Search for the cell housing the specified text and yield its (X, Y) center coordinate. 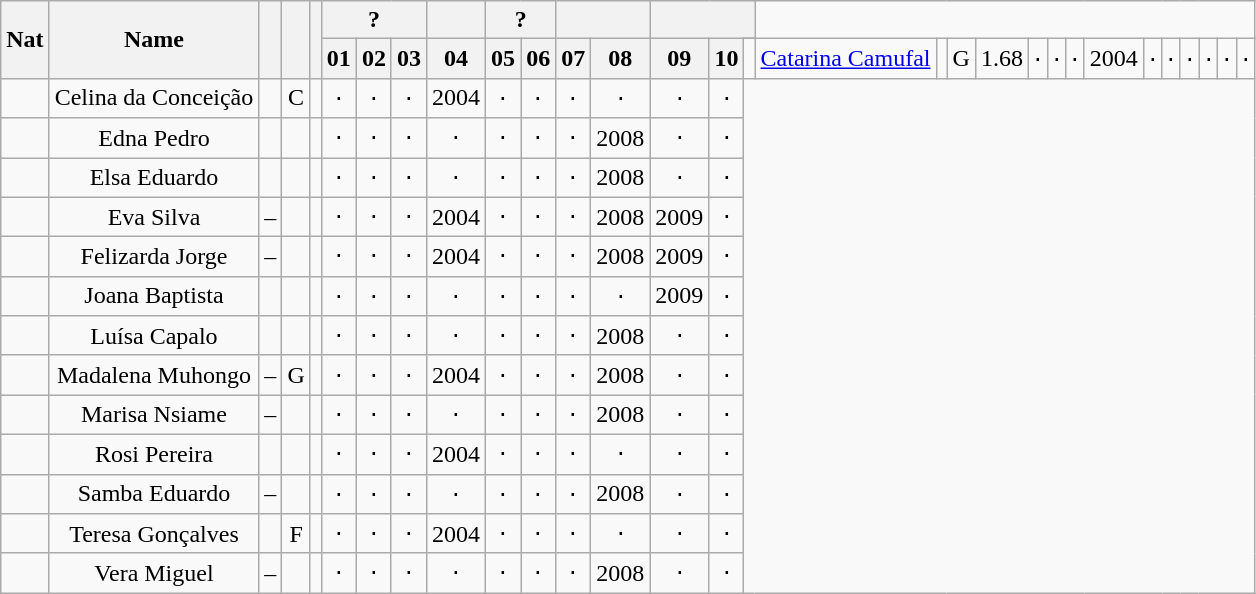
Catarina Camufal (846, 59)
03 (408, 59)
Luísa Capalo (154, 336)
Rosi Pereira (154, 454)
02 (374, 59)
08 (620, 59)
Teresa Gonçalves (154, 534)
07 (574, 59)
Eva Silva (154, 217)
Felizarda Jorge (154, 257)
C (296, 98)
F (296, 534)
06 (538, 59)
Marisa Nsiame (154, 415)
Name (154, 40)
04 (456, 59)
Nat (25, 40)
01 (338, 59)
Celina da Conceição (154, 98)
Joana Baptista (154, 296)
Elsa Eduardo (154, 178)
Madalena Muhongo (154, 375)
Samba Eduardo (154, 494)
09 (680, 59)
05 (504, 59)
1.68 (1002, 59)
Edna Pedro (154, 138)
Vera Miguel (154, 573)
10 (726, 59)
